Return [X, Y] of the center of cell containing provided text 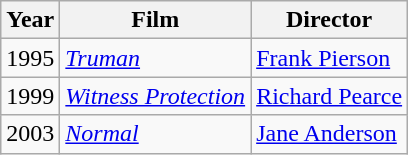
Director [330, 20]
Truman [156, 58]
2003 [30, 134]
Film [156, 20]
Normal [156, 134]
Jane Anderson [330, 134]
Witness Protection [156, 96]
1999 [30, 96]
Richard Pearce [330, 96]
Frank Pierson [330, 58]
1995 [30, 58]
Year [30, 20]
